Identify which cell holds the provided text, then report its [X, Y] central coordinate. 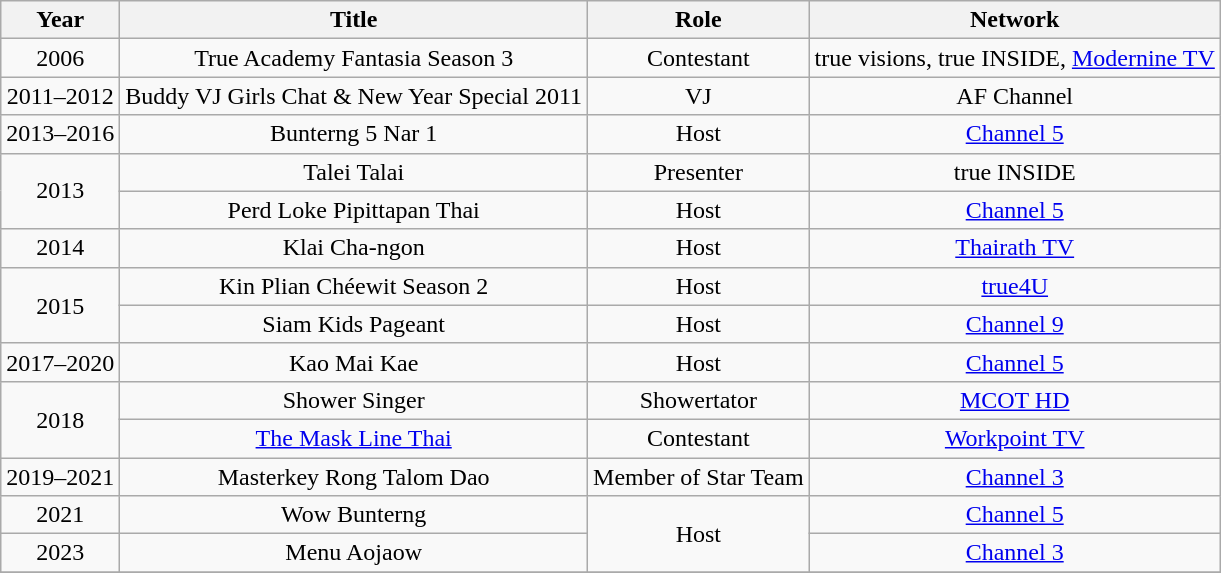
2021 [60, 515]
2019–2021 [60, 477]
2017–2020 [60, 362]
Masterkey Rong Talom Dao [354, 477]
Shower Singer [354, 400]
Kao Mai Kae [354, 362]
Wow Bunterng [354, 515]
Klai Cha-ngon [354, 248]
Role [699, 20]
The Mask Line Thai [354, 438]
Year [60, 20]
Buddy VJ Girls Chat & New Year Special 2011 [354, 96]
MCOT HD [1014, 400]
Thairath TV [1014, 248]
AF Channel [1014, 96]
Perd Loke Pipittapan Thai [354, 210]
Title [354, 20]
Presenter [699, 172]
2013 [60, 191]
Siam Kids Pageant [354, 324]
Member of Star Team [699, 477]
2013–2016 [60, 134]
Bunterng 5 Nar 1 [354, 134]
VJ [699, 96]
2006 [60, 58]
true visions, true INSIDE, Modernine TV [1014, 58]
Workpoint TV [1014, 438]
Kin Plian Chéewit Season 2 [354, 286]
2015 [60, 305]
true INSIDE [1014, 172]
2011–2012 [60, 96]
True Academy Fantasia Season 3 [354, 58]
Showertator [699, 400]
Channel 9 [1014, 324]
Menu Aojaow [354, 553]
Talei Talai [354, 172]
2018 [60, 419]
Network [1014, 20]
2014 [60, 248]
true4U [1014, 286]
2023 [60, 553]
